Find where the given text appears and provide that cell's center as [X, Y] coordinate. 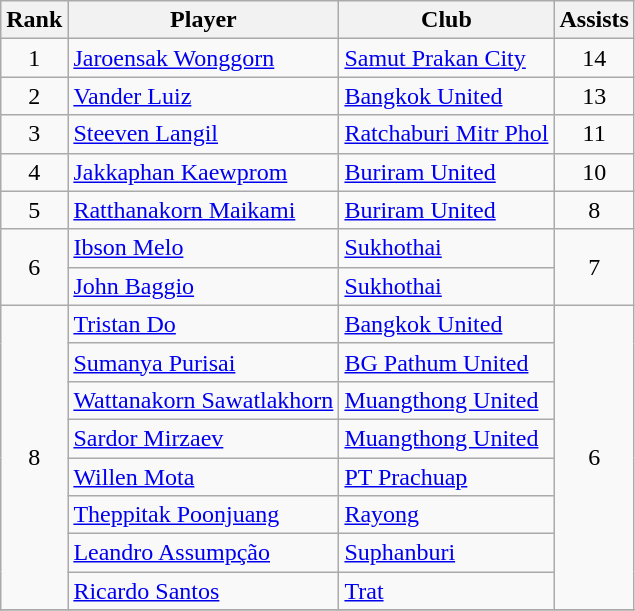
Trat [446, 591]
Ibson Melo [204, 248]
Suphanburi [446, 553]
Assists [594, 20]
7 [594, 267]
Ratchaburi Mitr Phol [446, 134]
Theppitak Poonjuang [204, 515]
Sumanya Purisai [204, 362]
5 [34, 210]
10 [594, 172]
PT Prachuap [446, 477]
1 [34, 58]
John Baggio [204, 286]
Ratthanakorn Maikami [204, 210]
Steeven Langil [204, 134]
14 [594, 58]
Vander Luiz [204, 96]
Tristan Do [204, 324]
13 [594, 96]
11 [594, 134]
Leandro Assumpção [204, 553]
3 [34, 134]
Sardor Mirzaev [204, 438]
Ricardo Santos [204, 591]
Jaroensak Wonggorn [204, 58]
4 [34, 172]
Rank [34, 20]
Jakkaphan Kaewprom [204, 172]
Willen Mota [204, 477]
Wattanakorn Sawatlakhorn [204, 400]
Rayong [446, 515]
BG Pathum United [446, 362]
2 [34, 96]
Club [446, 20]
Samut Prakan City [446, 58]
Player [204, 20]
